Find where the given text appears and provide that cell's center as (x, y) coordinate. 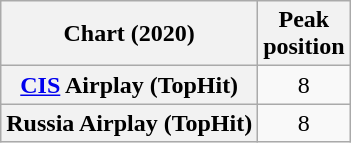
Russia Airplay (TopHit) (130, 123)
Peakposition (304, 34)
CIS Airplay (TopHit) (130, 85)
Chart (2020) (130, 34)
